For the text-containing cell, return its midpoint in (X, Y) coordinate format. 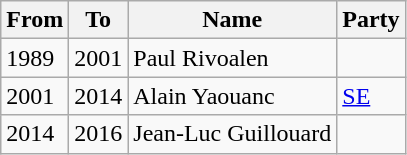
Alain Yaouanc (232, 96)
Paul Rivoalen (232, 58)
Name (232, 20)
Jean-Luc Guillouard (232, 134)
2016 (98, 134)
1989 (35, 58)
From (35, 20)
Party (371, 20)
To (98, 20)
SE (371, 96)
